Output the [x, y] coordinate of the center of the cell containing the given text.  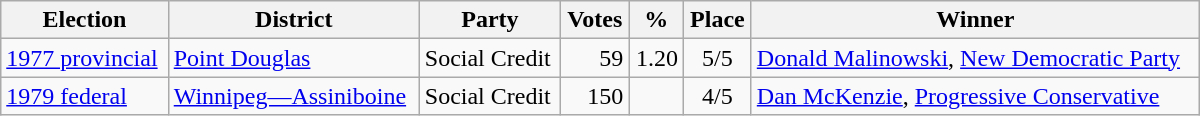
% [656, 20]
Votes [595, 20]
1.20 [656, 58]
Winner [975, 20]
1979 federal [84, 96]
1977 provincial [84, 58]
Dan McKenzie, Progressive Conservative [975, 96]
Point Douglas [294, 58]
District [294, 20]
59 [595, 58]
Place [718, 20]
150 [595, 96]
Winnipeg—Assiniboine [294, 96]
Election [84, 20]
Donald Malinowski, New Democratic Party [975, 58]
5/5 [718, 58]
4/5 [718, 96]
Party [490, 20]
